For the text-containing cell, return its midpoint in [x, y] coordinate format. 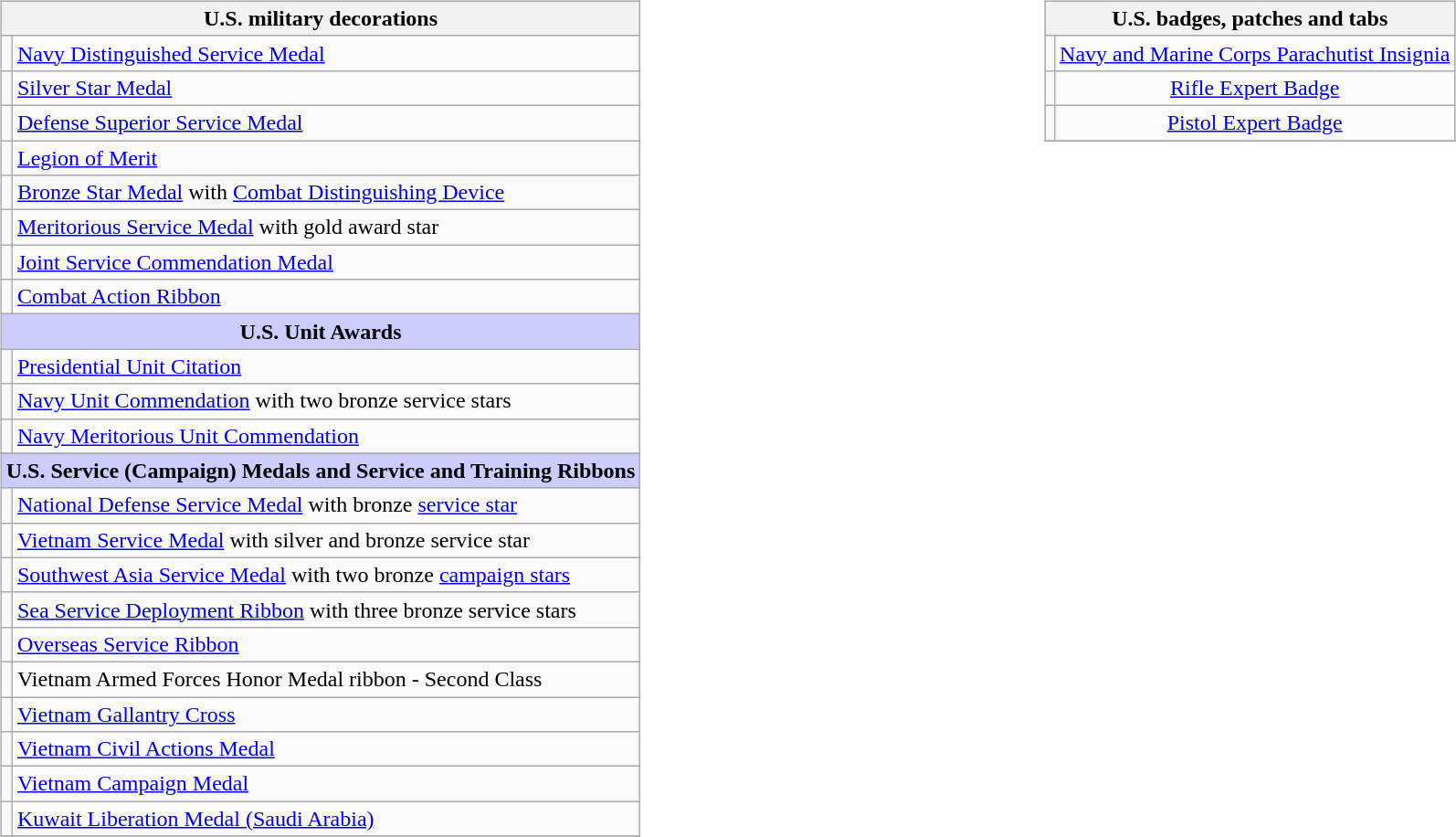
Silver Star Medal [325, 88]
Vietnam Campaign Medal [325, 784]
Rifle Expert Badge [1255, 88]
Navy Distinguished Service Medal [325, 53]
Legion of Merit [325, 158]
Meritorious Service Medal with gold award star [325, 228]
Navy Unit Commendation with two bronze service stars [325, 401]
National Defense Service Medal with bronze service star [325, 505]
Vietnam Gallantry Cross [325, 714]
U.S. Service (Campaign) Medals and Service and Training Ribbons [321, 471]
U.S. badges, patches and tabs [1250, 18]
Sea Service Deployment Ribbon with three bronze service stars [325, 609]
Pistol Expert Badge [1255, 122]
Joint Service Commendation Medal [325, 262]
U.S. Unit Awards [321, 332]
Kuwait Liberation Medal (Saudi Arabia) [325, 819]
Vietnam Civil Actions Medal [325, 749]
Bronze Star Medal with Combat Distinguishing Device [325, 193]
U.S. military decorations [321, 18]
Overseas Service Ribbon [325, 644]
Presidential Unit Citation [325, 366]
Defense Superior Service Medal [325, 122]
Combat Action Ribbon [325, 297]
Navy and Marine Corps Parachutist Insignia [1255, 53]
Navy Meritorious Unit Commendation [325, 436]
Vietnam Service Medal with silver and bronze service star [325, 540]
Vietnam Armed Forces Honor Medal ribbon - Second Class [325, 679]
Southwest Asia Service Medal with two bronze campaign stars [325, 575]
